From the cell containing the given text, extract its center point as [x, y] coordinate. 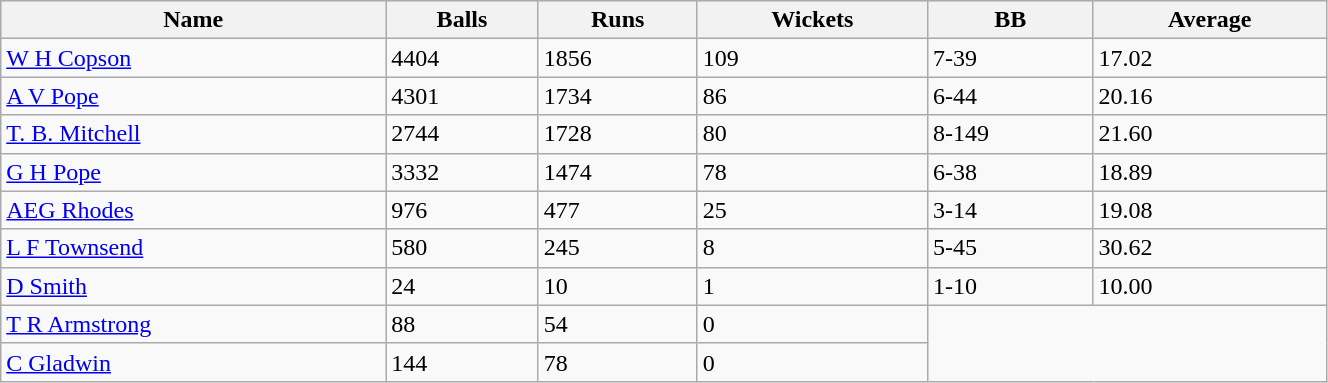
25 [812, 210]
L F Townsend [194, 248]
580 [462, 248]
20.16 [1210, 96]
1856 [618, 58]
G H Pope [194, 172]
4301 [462, 96]
3-14 [1010, 210]
AEG Rhodes [194, 210]
T. B. Mitchell [194, 134]
Balls [462, 20]
19.08 [1210, 210]
BB [1010, 20]
144 [462, 362]
W H Copson [194, 58]
80 [812, 134]
Name [194, 20]
88 [462, 324]
6-38 [1010, 172]
7-39 [1010, 58]
21.60 [1210, 134]
10.00 [1210, 286]
17.02 [1210, 58]
54 [618, 324]
5-45 [1010, 248]
86 [812, 96]
T R Armstrong [194, 324]
8-149 [1010, 134]
4404 [462, 58]
477 [618, 210]
D Smith [194, 286]
976 [462, 210]
1 [812, 286]
Runs [618, 20]
1474 [618, 172]
1734 [618, 96]
A V Pope [194, 96]
245 [618, 248]
2744 [462, 134]
109 [812, 58]
Wickets [812, 20]
1728 [618, 134]
6-44 [1010, 96]
30.62 [1210, 248]
8 [812, 248]
24 [462, 286]
C Gladwin [194, 362]
10 [618, 286]
3332 [462, 172]
Average [1210, 20]
1-10 [1010, 286]
18.89 [1210, 172]
